Determine the [X, Y] coordinate at the center of the cell enclosing the given text.  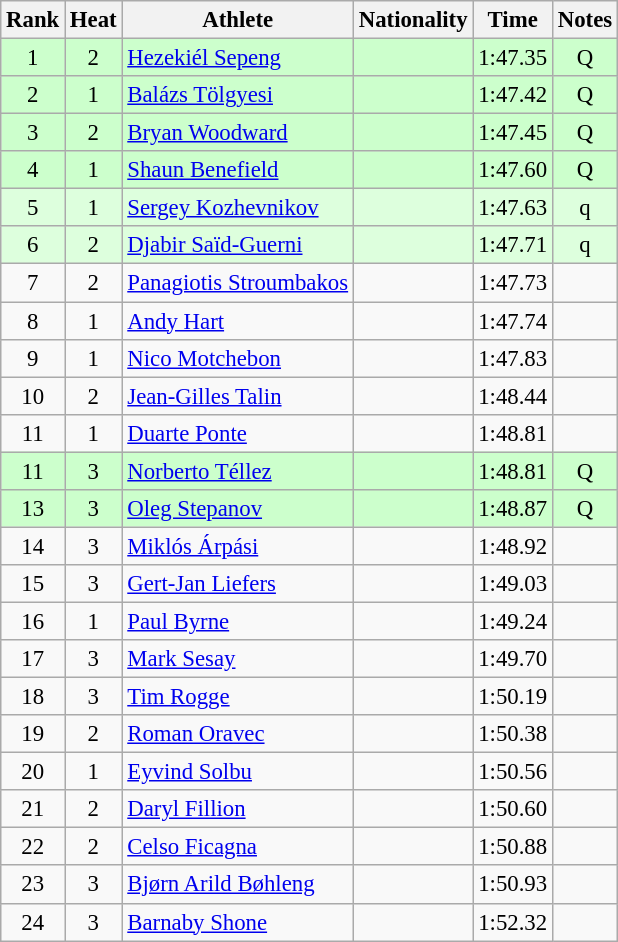
Gert-Jan Liefers [238, 584]
Notes [584, 20]
24 [33, 922]
1:47.60 [513, 170]
Tim Rogge [238, 697]
Heat [94, 20]
Bjørn Arild Bøhleng [238, 885]
7 [33, 283]
Oleg Stepanov [238, 509]
Paul Byrne [238, 621]
4 [33, 170]
Rank [33, 20]
1:48.44 [513, 396]
Duarte Ponte [238, 433]
Celso Ficagna [238, 847]
14 [33, 546]
22 [33, 847]
1:47.63 [513, 208]
Balázs Tölgyesi [238, 95]
1:50.93 [513, 885]
1:49.03 [513, 584]
23 [33, 885]
1:47.35 [513, 58]
Bryan Woodward [238, 133]
1:47.42 [513, 95]
18 [33, 697]
19 [33, 734]
Norberto Téllez [238, 471]
Mark Sesay [238, 659]
1:47.71 [513, 245]
1:50.56 [513, 772]
1:52.32 [513, 922]
Shaun Benefield [238, 170]
Sergey Kozhevnikov [238, 208]
Miklós Árpási [238, 546]
1:48.92 [513, 546]
6 [33, 245]
Athlete [238, 20]
Barnaby Shone [238, 922]
Eyvind Solbu [238, 772]
10 [33, 396]
5 [33, 208]
1:47.74 [513, 321]
Daryl Fillion [238, 809]
1:50.19 [513, 697]
Djabir Saïd-Guerni [238, 245]
13 [33, 509]
15 [33, 584]
1:50.38 [513, 734]
Jean-Gilles Talin [238, 396]
17 [33, 659]
Panagiotis Stroumbakos [238, 283]
8 [33, 321]
Nationality [412, 20]
21 [33, 809]
Nico Motchebon [238, 358]
1:49.24 [513, 621]
20 [33, 772]
1:47.45 [513, 133]
16 [33, 621]
Roman Oravec [238, 734]
1:49.70 [513, 659]
1:50.60 [513, 809]
Andy Hart [238, 321]
1:47.73 [513, 283]
Time [513, 20]
Hezekiél Sepeng [238, 58]
1:50.88 [513, 847]
9 [33, 358]
1:47.83 [513, 358]
1:48.87 [513, 509]
